Locate the cell with the specified text and output its (X, Y) center coordinate. 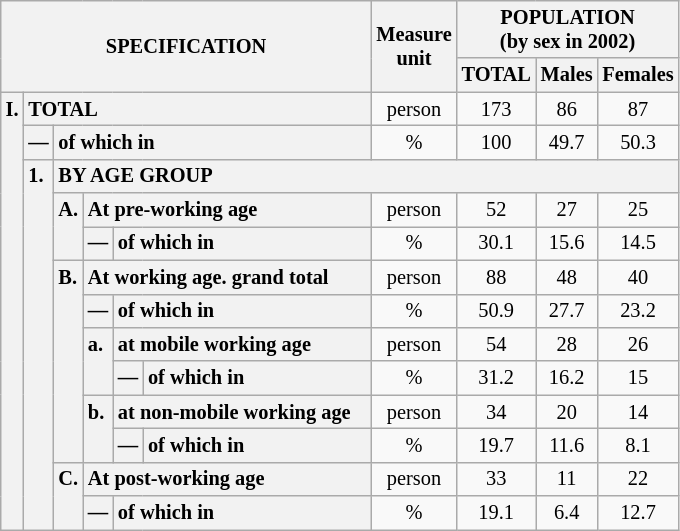
SPECIFICATION (186, 46)
11.6 (567, 445)
27 (567, 210)
22 (638, 479)
87 (638, 109)
at non-mobile working age (242, 412)
at mobile working age (242, 344)
B. (68, 361)
Males (567, 75)
19.1 (496, 513)
50.9 (496, 311)
Females (638, 75)
At post-working age (227, 479)
34 (496, 412)
6.4 (567, 513)
86 (567, 109)
14 (638, 412)
a. (98, 360)
Measure unit (414, 46)
54 (496, 344)
At pre-working age (227, 210)
20 (567, 412)
BY AGE GROUP (366, 176)
19.7 (496, 445)
1. (38, 344)
At working age. grand total (227, 277)
14.5 (638, 243)
15.6 (567, 243)
26 (638, 344)
16.2 (567, 378)
28 (567, 344)
49.7 (567, 142)
I. (12, 311)
48 (567, 277)
b. (98, 428)
52 (496, 210)
88 (496, 277)
POPULATION (by sex in 2002) (568, 29)
C. (68, 496)
50.3 (638, 142)
23.2 (638, 311)
27.7 (567, 311)
15 (638, 378)
A. (68, 226)
12.7 (638, 513)
173 (496, 109)
31.2 (496, 378)
30.1 (496, 243)
40 (638, 277)
33 (496, 479)
25 (638, 210)
100 (496, 142)
8.1 (638, 445)
11 (567, 479)
